Scan for the cell matching the given text and deliver its [X, Y] coordinate at center. 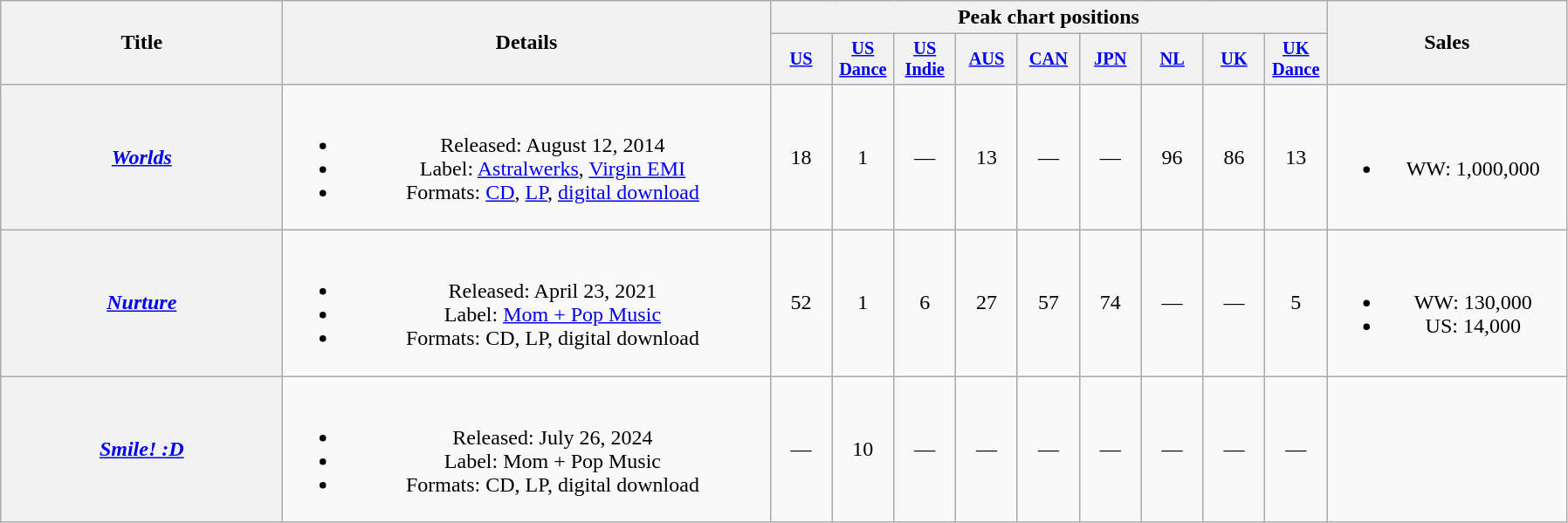
6 [925, 304]
CAN [1048, 59]
Title [141, 43]
27 [987, 304]
Released: August 12, 2014 Label: Astralwerks, Virgin EMIFormats: CD, LP, digital download [526, 157]
USIndie [925, 59]
10 [863, 449]
WW: 1,000,000 [1448, 157]
Sales [1448, 43]
74 [1111, 304]
Released: April 23, 2021Label: Mom + Pop MusicFormats: CD, LP, digital download [526, 304]
USDance [863, 59]
Peak chart positions [1049, 17]
WW: 130,000US: 14,000 [1448, 304]
Details [526, 43]
AUS [987, 59]
JPN [1111, 59]
Smile! :D [141, 449]
18 [801, 157]
UK [1234, 59]
96 [1172, 157]
57 [1048, 304]
Nurture [141, 304]
UKDance [1296, 59]
5 [1296, 304]
NL [1172, 59]
US [801, 59]
86 [1234, 157]
Released: July 26, 2024Label: Mom + Pop MusicFormats: CD, LP, digital download [526, 449]
Worlds [141, 157]
52 [801, 304]
